Locate the cell with the specified text and output its [X, Y] center coordinate. 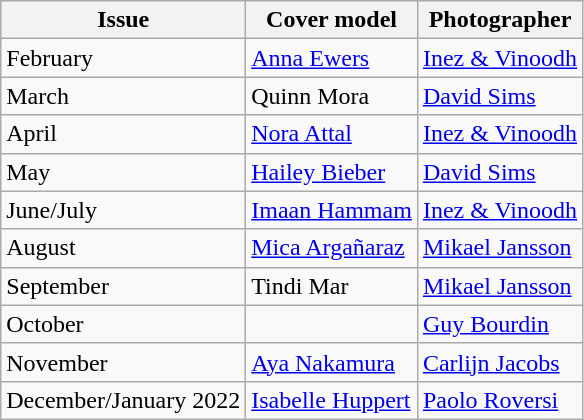
Hailey Bieber [332, 172]
Guy Bourdin [500, 324]
Paolo Roversi [500, 400]
Imaan Hammam [332, 210]
February [124, 58]
June/July [124, 210]
Photographer [500, 20]
Isabelle Huppert [332, 400]
December/January 2022 [124, 400]
March [124, 96]
September [124, 286]
November [124, 362]
Cover model [332, 20]
October [124, 324]
Tindi Mar [332, 286]
April [124, 134]
Nora Attal [332, 134]
Quinn Mora [332, 96]
August [124, 248]
May [124, 172]
Carlijn Jacobs [500, 362]
Mica Argañaraz [332, 248]
Anna Ewers [332, 58]
Issue [124, 20]
Aya Nakamura [332, 362]
